Return the (x, y) coordinate for the center point of the cell that contains the specified text.  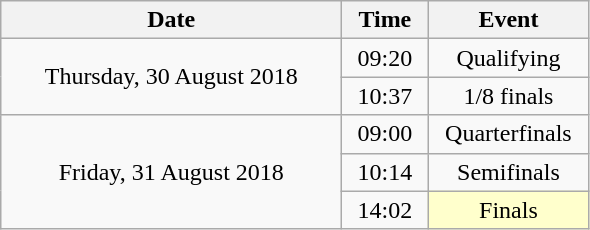
Semifinals (508, 172)
09:00 (385, 134)
Finals (508, 210)
Event (508, 20)
Time (385, 20)
Date (172, 20)
Qualifying (508, 58)
09:20 (385, 58)
1/8 finals (508, 96)
14:02 (385, 210)
10:37 (385, 96)
Quarterfinals (508, 134)
10:14 (385, 172)
Thursday, 30 August 2018 (172, 77)
Friday, 31 August 2018 (172, 172)
